Find where the given text appears and provide that cell's center as (x, y) coordinate. 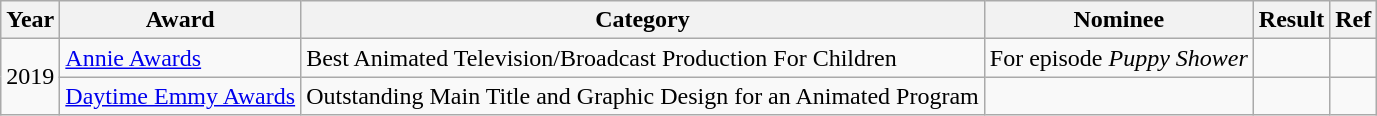
Ref (1354, 20)
Result (1291, 20)
Annie Awards (180, 58)
Category (643, 20)
2019 (30, 77)
Outstanding Main Title and Graphic Design for an Animated Program (643, 96)
Nominee (1118, 20)
Best Animated Television/Broadcast Production For Children (643, 58)
For episode Puppy Shower (1118, 58)
Year (30, 20)
Award (180, 20)
Daytime Emmy Awards (180, 96)
